Capture the cell that displays the provided text and extract its [x, y] central coordinate. 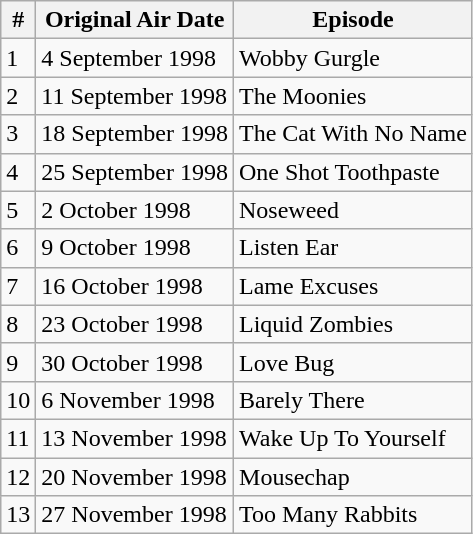
8 [18, 324]
Barely There [354, 400]
Liquid Zombies [354, 324]
7 [18, 286]
12 [18, 477]
The Cat With No Name [354, 134]
16 October 1998 [135, 286]
20 November 1998 [135, 477]
Wake Up To Yourself [354, 438]
Mousechap [354, 477]
6 November 1998 [135, 400]
4 [18, 172]
23 October 1998 [135, 324]
3 [18, 134]
30 October 1998 [135, 362]
# [18, 20]
4 September 1998 [135, 58]
11 September 1998 [135, 96]
13 November 1998 [135, 438]
2 [18, 96]
6 [18, 248]
Lame Excuses [354, 286]
25 September 1998 [135, 172]
The Moonies [354, 96]
1 [18, 58]
2 October 1998 [135, 210]
Love Bug [354, 362]
10 [18, 400]
5 [18, 210]
Listen Ear [354, 248]
13 [18, 515]
18 September 1998 [135, 134]
Too Many Rabbits [354, 515]
27 November 1998 [135, 515]
Wobby Gurgle [354, 58]
9 [18, 362]
One Shot Toothpaste [354, 172]
11 [18, 438]
Noseweed [354, 210]
Episode [354, 20]
Original Air Date [135, 20]
9 October 1998 [135, 248]
